Determine the [x, y] coordinate at the center of the cell enclosing the given text.  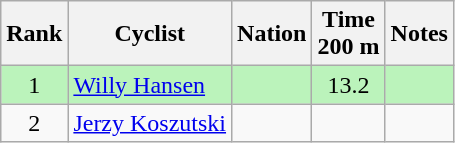
Nation [272, 34]
Time200 m [348, 34]
Notes [419, 34]
Rank [34, 34]
13.2 [348, 85]
2 [34, 123]
Jerzy Koszutski [150, 123]
1 [34, 85]
Cyclist [150, 34]
Willy Hansen [150, 85]
